Locate the cell with the specified text and output its (X, Y) center coordinate. 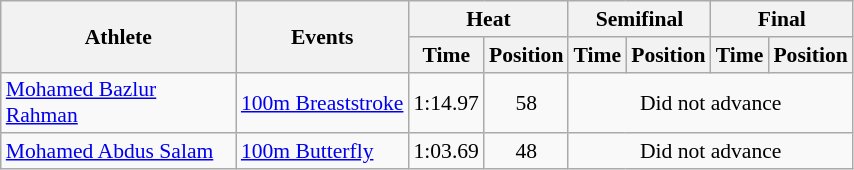
58 (526, 102)
Mohamed Bazlur Rahman (118, 102)
100m Breaststroke (322, 102)
1:03.69 (446, 152)
Mohamed Abdus Salam (118, 152)
48 (526, 152)
Heat (488, 19)
100m Butterfly (322, 152)
Semifinal (639, 19)
Final (782, 19)
Events (322, 36)
Athlete (118, 36)
1:14.97 (446, 102)
